Detect which cell encompasses the target text, then output its (x, y) center coordinate. 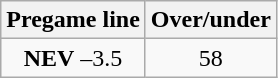
NEV –3.5 (74, 58)
58 (210, 58)
Over/under (210, 20)
Pregame line (74, 20)
